Detect which cell encompasses the target text, then output its [x, y] center coordinate. 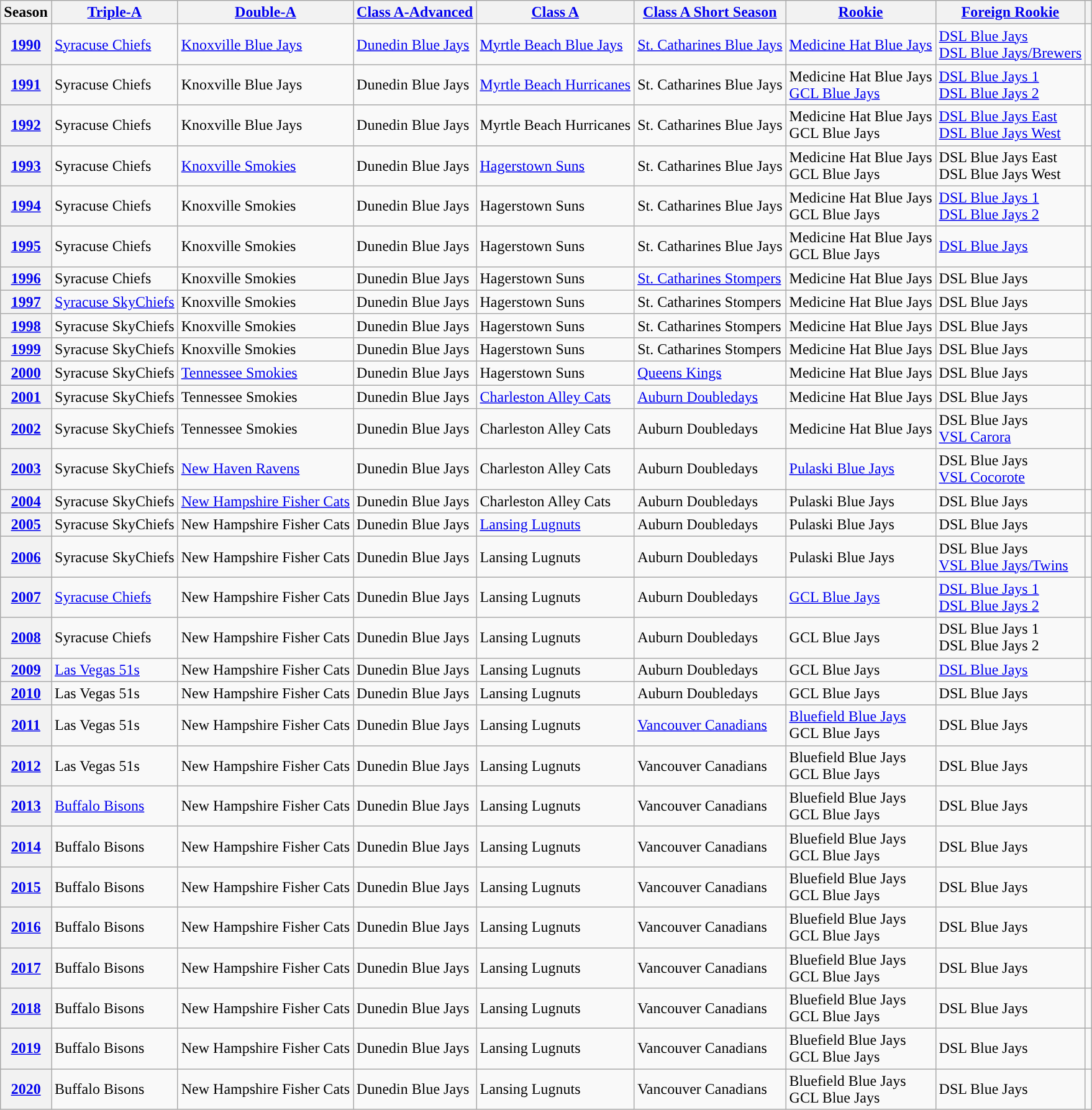
1996 [26, 278]
Class A Short Season [710, 12]
2006 [26, 557]
2010 [26, 693]
DSL Blue Jays 1 DSL Blue Jays 2 [1010, 206]
Queens Kings [710, 373]
2018 [26, 1009]
1991 [26, 84]
1997 [26, 302]
2019 [26, 1049]
DSL Blue JaysDSL Blue Jays/Brewers [1010, 45]
Class A [555, 12]
2002 [26, 429]
2000 [26, 373]
Season [26, 12]
2005 [26, 525]
2007 [26, 598]
Foreign Rookie [1010, 12]
DSL Blue JaysVSL Blue Jays/Twins [1010, 557]
Myrtle Beach Blue Jays [555, 45]
2003 [26, 470]
2008 [26, 637]
1993 [26, 165]
Rookie [861, 12]
1995 [26, 246]
DSL Blue JaysVSL Carora [1010, 429]
2013 [26, 806]
2015 [26, 887]
2011 [26, 726]
1999 [26, 349]
2017 [26, 968]
Class A-Advanced [415, 12]
Triple-A [114, 12]
2001 [26, 397]
Double-A [265, 12]
2009 [26, 670]
New Haven Ravens [265, 470]
2020 [26, 1090]
1998 [26, 325]
2016 [26, 927]
1990 [26, 45]
DSL Blue JaysVSL Cocorote [1010, 470]
1994 [26, 206]
1992 [26, 125]
2004 [26, 501]
2014 [26, 846]
2012 [26, 765]
